Detect which cell encompasses the target text, then output its (X, Y) center coordinate. 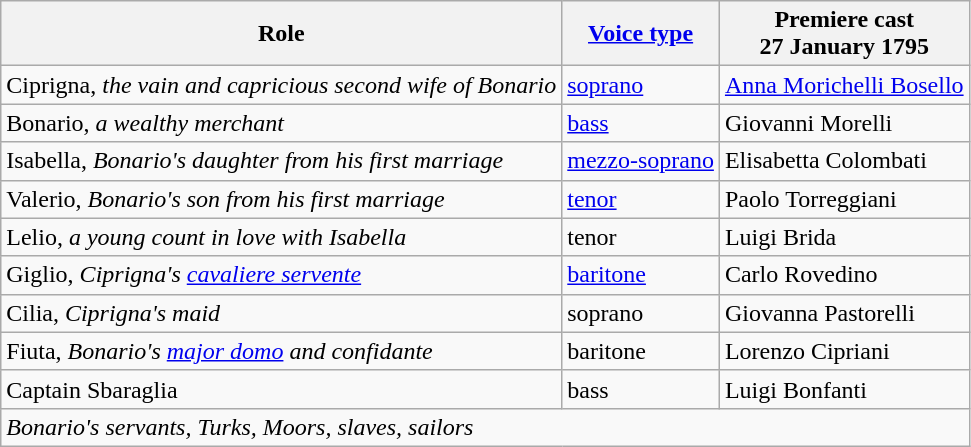
Elisabetta Colombati (844, 161)
Captain Sbaraglia (282, 389)
Valerio, Bonario's son from his first marriage (282, 199)
Giovanna Pastorelli (844, 313)
Bonario, a wealthy merchant (282, 123)
Lorenzo Cipriani (844, 351)
Giglio, Ciprigna's cavaliere servente (282, 275)
mezzo-soprano (641, 161)
Cilia, Ciprigna's maid (282, 313)
Luigi Brida (844, 237)
Luigi Bonfanti (844, 389)
Voice type (641, 34)
Paolo Torreggiani (844, 199)
Isabella, Bonario's daughter from his first marriage (282, 161)
Bonario's servants, Turks, Moors, slaves, sailors (485, 427)
Ciprigna, the vain and capricious second wife of Bonario (282, 85)
Giovanni Morelli (844, 123)
Fiuta, Bonario's major domo and confidante (282, 351)
Anna Morichelli Bosello (844, 85)
Carlo Rovedino (844, 275)
Premiere cast27 January 1795 (844, 34)
Lelio, a young count in love with Isabella (282, 237)
Role (282, 34)
